Search for the cell housing the specified text and yield its (X, Y) center coordinate. 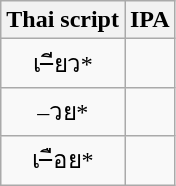
Thai script (63, 20)
เ–ือย* (63, 160)
IPA (150, 20)
–วย* (63, 112)
เ–ียว* (63, 64)
